Output the (x, y) coordinate of the center of the cell containing the given text.  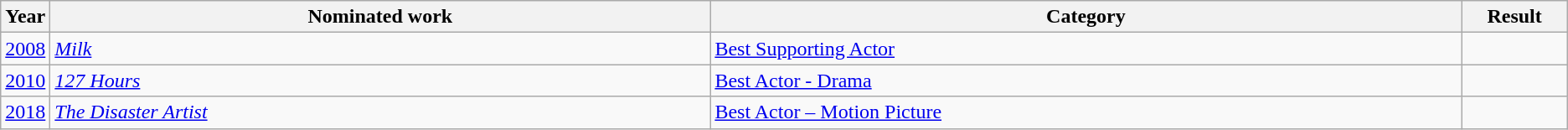
2018 (25, 112)
127 Hours (380, 81)
2008 (25, 49)
The Disaster Artist (380, 112)
Best Supporting Actor (1086, 49)
2010 (25, 81)
Year (25, 17)
Best Actor – Motion Picture (1086, 112)
Best Actor - Drama (1086, 81)
Result (1514, 17)
Category (1086, 17)
Milk (380, 49)
Nominated work (380, 17)
